Scan for the cell matching the given text and deliver its [x, y] coordinate at center. 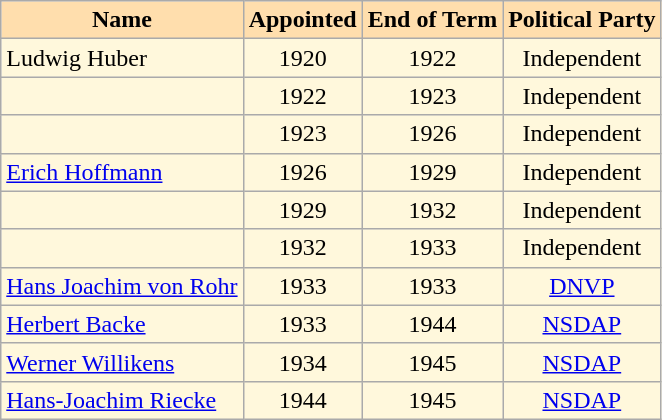
End of Term [432, 20]
Erich Hoffmann [122, 172]
Ludwig Huber [122, 58]
Hans-Joachim Riecke [122, 400]
Political Party [582, 20]
Appointed [302, 20]
Name [122, 20]
Hans Joachim von Rohr [122, 286]
DNVP [582, 286]
Herbert Backe [122, 324]
Werner Willikens [122, 362]
1920 [302, 58]
1934 [302, 362]
